Find where the given text appears and provide that cell's center as [x, y] coordinate. 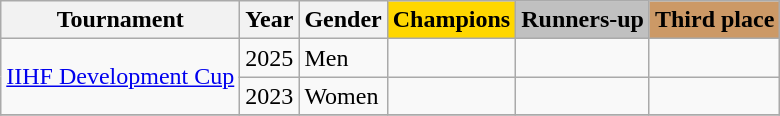
Gender [343, 20]
Champions [451, 20]
Tournament [120, 20]
IIHF Development Cup [120, 77]
Women [343, 96]
Year [270, 20]
2023 [270, 96]
Runners-up [583, 20]
Third place [714, 20]
2025 [270, 58]
Men [343, 58]
